Search for the cell housing the specified text and yield its [X, Y] center coordinate. 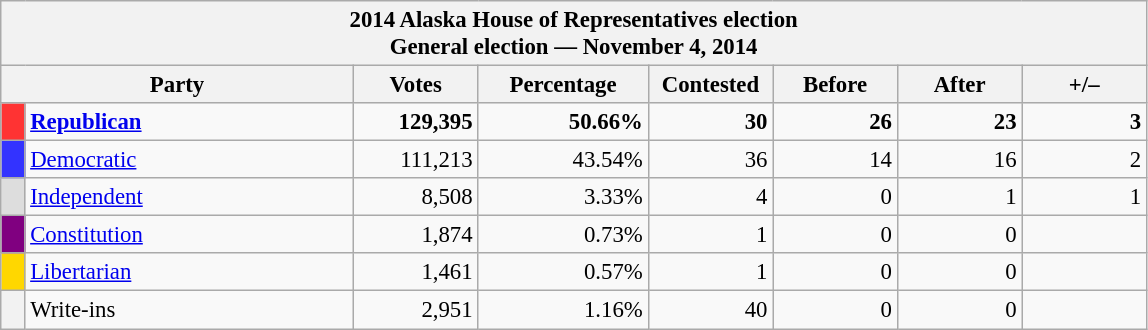
Percentage [563, 85]
2,951 [416, 310]
8,508 [416, 197]
1,461 [416, 273]
After [960, 85]
3 [1084, 122]
2 [1084, 160]
26 [836, 122]
1.16% [563, 310]
36 [710, 160]
23 [960, 122]
Write-ins [189, 310]
1,874 [416, 235]
16 [960, 160]
Democratic [189, 160]
Constitution [189, 235]
111,213 [416, 160]
14 [836, 160]
Independent [189, 197]
Votes [416, 85]
Contested [710, 85]
+/– [1084, 85]
0.73% [563, 235]
Libertarian [189, 273]
0.57% [563, 273]
50.66% [563, 122]
Before [836, 85]
30 [710, 122]
4 [710, 197]
43.54% [563, 160]
40 [710, 310]
Party [178, 85]
Republican [189, 122]
2014 Alaska House of Representatives electionGeneral election — November 4, 2014 [574, 34]
3.33% [563, 197]
129,395 [416, 122]
